Return the [x, y] coordinate for the center point of the cell that contains the specified text.  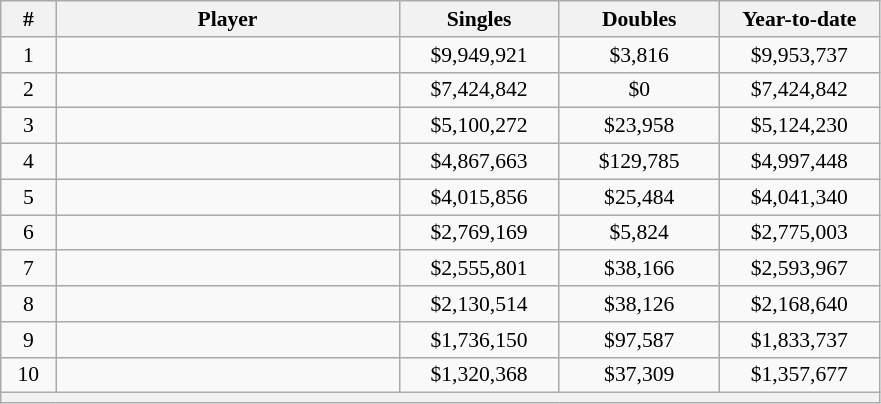
$2,769,169 [479, 233]
2 [28, 90]
$38,126 [639, 304]
$3,816 [639, 55]
$2,168,640 [799, 304]
$4,997,448 [799, 162]
3 [28, 126]
$4,867,663 [479, 162]
$5,100,272 [479, 126]
$129,785 [639, 162]
$1,833,737 [799, 340]
$9,953,737 [799, 55]
$2,593,967 [799, 269]
$2,775,003 [799, 233]
9 [28, 340]
8 [28, 304]
$9,949,921 [479, 55]
5 [28, 197]
$5,124,230 [799, 126]
1 [28, 55]
$5,824 [639, 233]
$23,958 [639, 126]
Player [228, 19]
$97,587 [639, 340]
$1,736,150 [479, 340]
$37,309 [639, 375]
Singles [479, 19]
$2,555,801 [479, 269]
$1,320,368 [479, 375]
$4,015,856 [479, 197]
# [28, 19]
Doubles [639, 19]
$1,357,677 [799, 375]
$4,041,340 [799, 197]
4 [28, 162]
$2,130,514 [479, 304]
Year-to-date [799, 19]
10 [28, 375]
$0 [639, 90]
$25,484 [639, 197]
7 [28, 269]
$38,166 [639, 269]
6 [28, 233]
